Output the (x, y) coordinate of the center of the cell containing the given text.  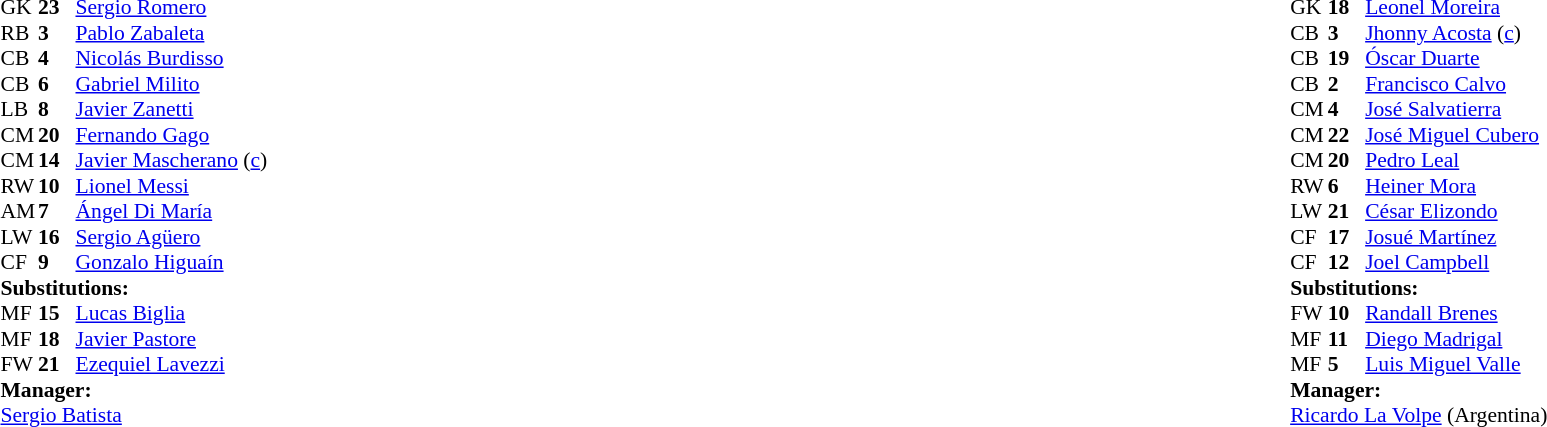
Josué Martínez (1456, 237)
Lucas Biglia (172, 313)
16 (57, 237)
Nicolás Burdisso (172, 59)
Jhonny Acosta (c) (1456, 33)
Ezequiel Lavezzi (172, 365)
César Elizondo (1456, 211)
Joel Campbell (1456, 263)
Óscar Duarte (1456, 59)
8 (57, 109)
Lionel Messi (172, 186)
22 (1347, 135)
7 (57, 211)
11 (1347, 339)
José Salvatierra (1456, 109)
Pedro Leal (1456, 161)
Fernando Gago (172, 135)
17 (1347, 237)
Heiner Mora (1456, 186)
Gabriel Milito (172, 84)
Randall Brenes (1456, 313)
AM (19, 211)
2 (1347, 84)
Javier Zanetti (172, 109)
LB (19, 109)
Diego Madrigal (1456, 339)
Pablo Zabaleta (172, 33)
12 (1347, 263)
Sergio Agüero (172, 237)
5 (1347, 365)
9 (57, 263)
18 (57, 339)
14 (57, 161)
15 (57, 313)
19 (1347, 59)
RB (19, 33)
Gonzalo Higuaín (172, 263)
José Miguel Cubero (1456, 135)
Javier Mascherano (c) (172, 161)
Ángel Di María (172, 211)
Francisco Calvo (1456, 84)
Luis Miguel Valle (1456, 365)
Javier Pastore (172, 339)
